Find where the given text appears and provide that cell's center as [x, y] coordinate. 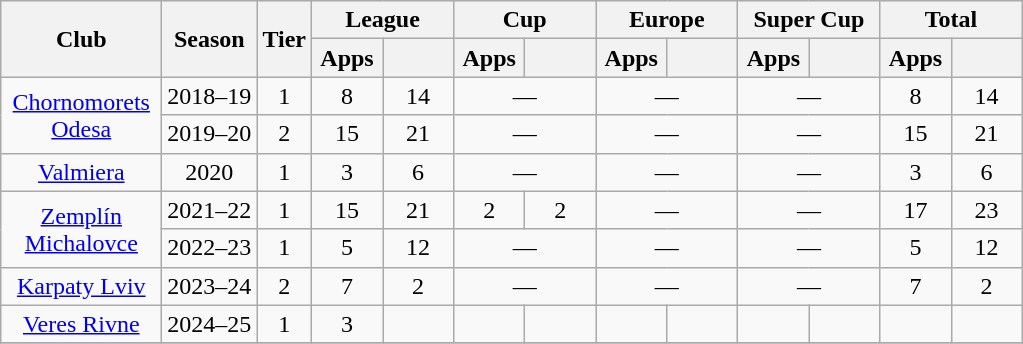
Cup [525, 20]
Zemplín Michalovce [82, 229]
23 [986, 210]
2023–24 [210, 286]
Veres Rivne [82, 324]
2024–25 [210, 324]
Season [210, 39]
Karpaty Lviv [82, 286]
Valmiera [82, 172]
Club [82, 39]
Super Cup [809, 20]
Tier [284, 39]
Europe [667, 20]
2020 [210, 172]
2022–23 [210, 248]
2019–20 [210, 134]
Total [951, 20]
League [382, 20]
2021–22 [210, 210]
2018–19 [210, 96]
Chornomorets Odesa [82, 115]
17 [916, 210]
